Search for the cell housing the specified text and yield its [x, y] center coordinate. 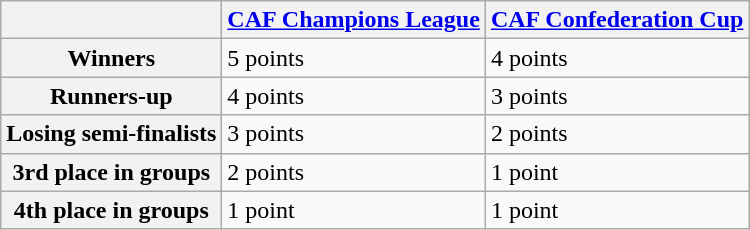
CAF Champions League [354, 20]
3rd place in groups [112, 172]
CAF Confederation Cup [617, 20]
5 points [354, 58]
4th place in groups [112, 210]
Winners [112, 58]
Losing semi-finalists [112, 134]
Runners-up [112, 96]
